For the text-containing cell, return its midpoint in [X, Y] coordinate format. 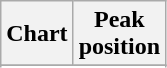
Peakposition [119, 34]
Chart [37, 34]
